Locate the cell with the specified text and output its [X, Y] center coordinate. 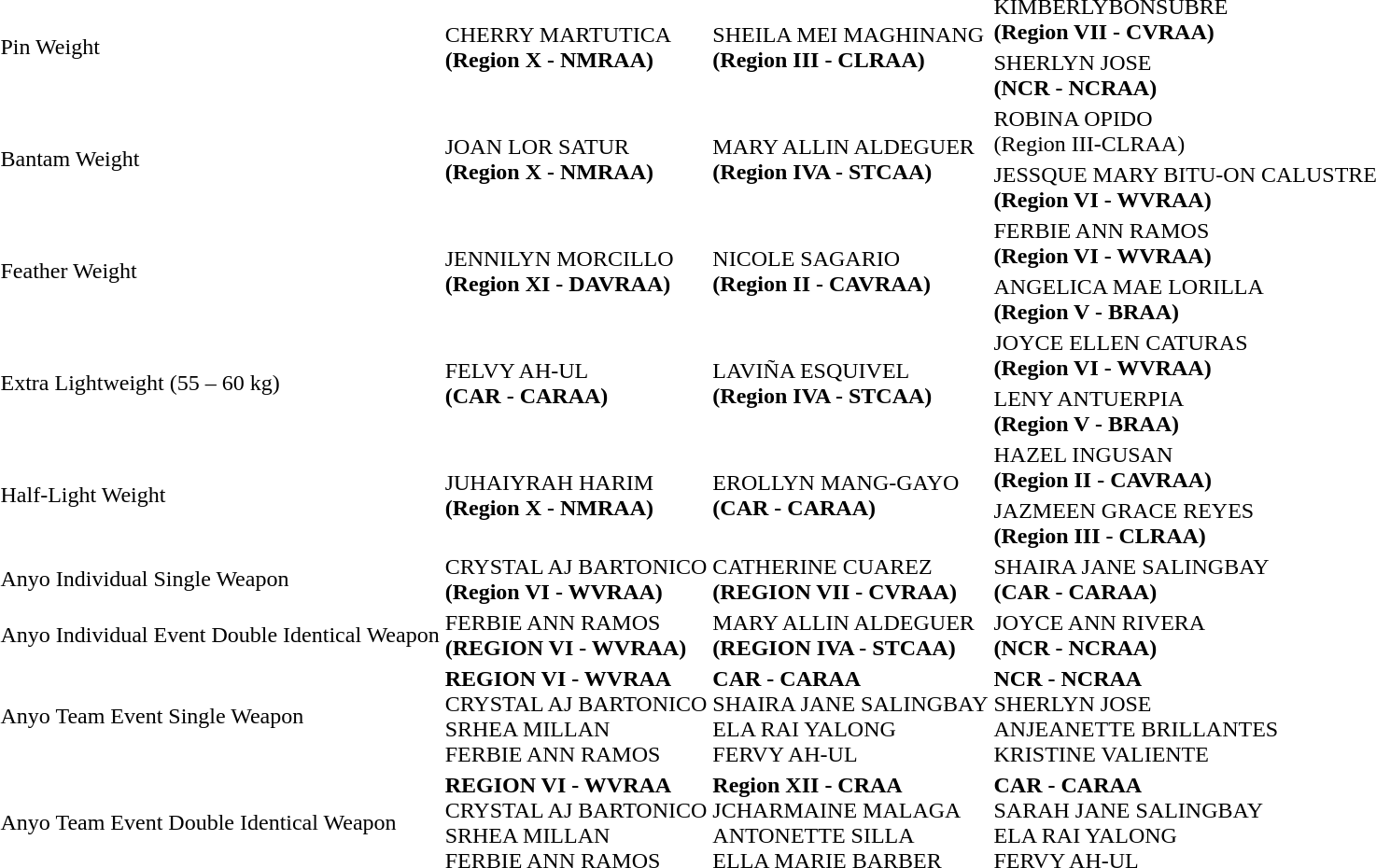
LAVIÑA ESQUIVEL (Region IVA - STCAA) [850, 383]
CRYSTAL AJ BARTONICO (Region VI - WVRAA) [576, 579]
MARY ALLIN ALDEGUER (Region IVA - STCAA) [850, 159]
NICOLE SAGARIO (Region II - CAVRAA) [850, 271]
JOAN LOR SATUR (Region X - NMRAA) [576, 159]
CAR - CARAA SHAIRA JANE SALINGBAY ELA RAI YALONG FERVY AH-UL [850, 717]
FELVY AH-UL (CAR - CARAA) [576, 383]
REGION VI - WVRAA CRYSTAL AJ BARTONICO SRHEA MILLAN FERBIE ANN RAMOS [576, 717]
FERBIE ANN RAMOS (REGION VI - WVRAA) [576, 635]
EROLLYN MANG-GAYO (CAR - CARAA) [850, 495]
JENNILYN MORCILLO (Region XI - DAVRAA) [576, 271]
CATHERINE CUAREZ(REGION VII - CVRAA) [850, 579]
MARY ALLIN ALDEGUER (REGION IVA - STCAA) [850, 635]
JUHAIYRAH HARIM (Region X - NMRAA) [576, 495]
